Determine the (X, Y) coordinate at the center of the cell enclosing the given text.  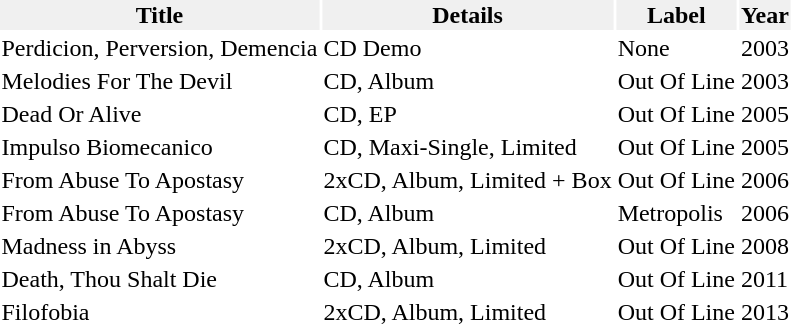
None (676, 48)
Melodies For The Devil (160, 81)
CD, EP (468, 114)
2008 (764, 246)
Death, Thou Shalt Die (160, 279)
Year (764, 15)
Dead Or Alive (160, 114)
Title (160, 15)
2xCD, Album, Limited (468, 246)
CD Demo (468, 48)
Label (676, 15)
Perdicion, Perversion, Demencia (160, 48)
2011 (764, 279)
2xCD, Album, Limited + Box (468, 180)
Impulso Biomecanico (160, 147)
CD, Maxi-Single, Limited (468, 147)
Details (468, 15)
Madness in Abyss (160, 246)
Metropolis (676, 213)
